Capture the cell that displays the provided text and extract its [x, y] central coordinate. 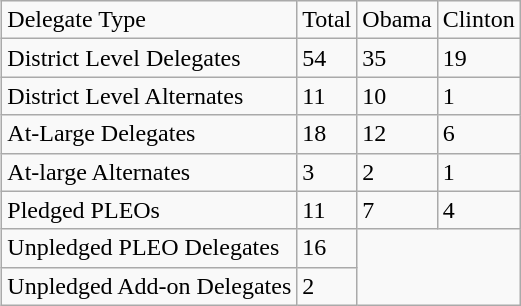
District Level Alternates [150, 96]
35 [397, 58]
12 [397, 134]
19 [478, 58]
Total [327, 20]
4 [478, 210]
Pledged PLEOs [150, 210]
At-Large Delegates [150, 134]
At-large Alternates [150, 172]
54 [327, 58]
6 [478, 134]
District Level Delegates [150, 58]
16 [327, 248]
18 [327, 134]
Clinton [478, 20]
3 [327, 172]
10 [397, 96]
Delegate Type [150, 20]
Unpledged Add-on Delegates [150, 286]
7 [397, 210]
Unpledged PLEO Delegates [150, 248]
Obama [397, 20]
